Detect which cell encompasses the target text, then output its (x, y) center coordinate. 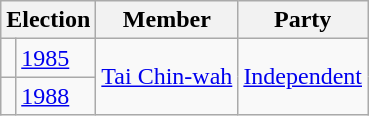
Independent (303, 77)
Election (48, 20)
1988 (56, 96)
Tai Chin-wah (167, 77)
Member (167, 20)
Party (303, 20)
1985 (56, 58)
